Capture the cell that displays the provided text and extract its [x, y] central coordinate. 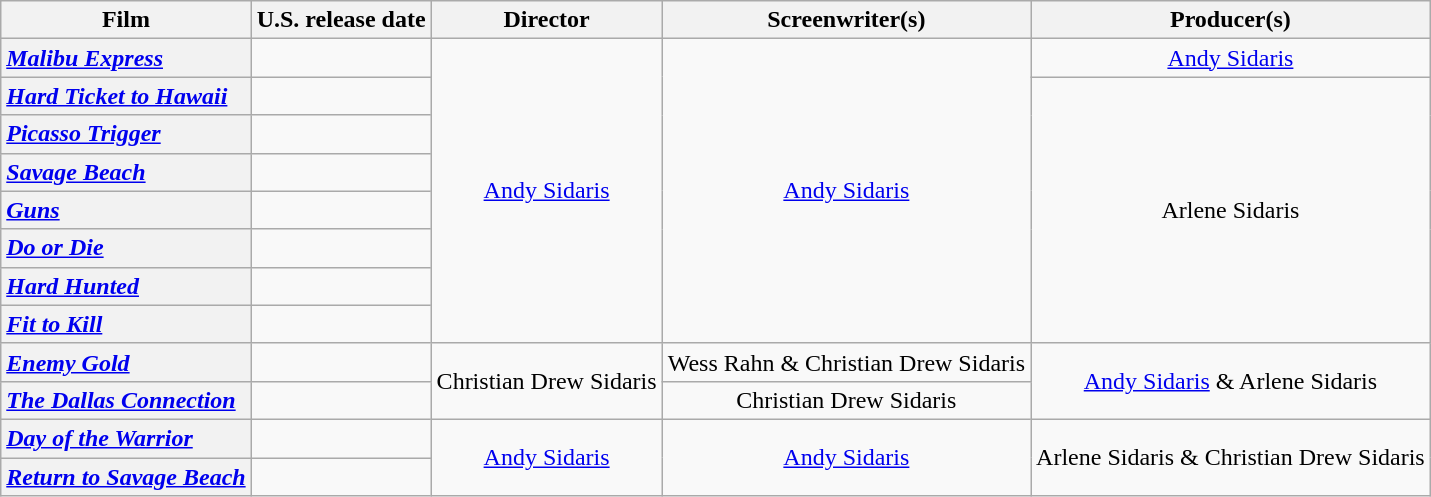
Return to Savage Beach [126, 477]
Enemy Gold [126, 362]
Malibu Express [126, 58]
Director [546, 20]
Producer(s) [1231, 20]
Arlene Sidaris & Christian Drew Sidaris [1231, 457]
Savage Beach [126, 172]
Fit to Kill [126, 324]
Day of the Warrior [126, 438]
Arlene Sidaris [1231, 210]
Andy Sidaris & Arlene Sidaris [1231, 381]
U.S. release date [341, 20]
Picasso Trigger [126, 134]
Guns [126, 210]
Wess Rahn & Christian Drew Sidaris [846, 362]
Hard Ticket to Hawaii [126, 96]
Hard Hunted [126, 286]
Screenwriter(s) [846, 20]
Do or Die [126, 248]
The Dallas Connection [126, 400]
Film [126, 20]
